Scan for the cell matching the given text and deliver its (X, Y) coordinate at center. 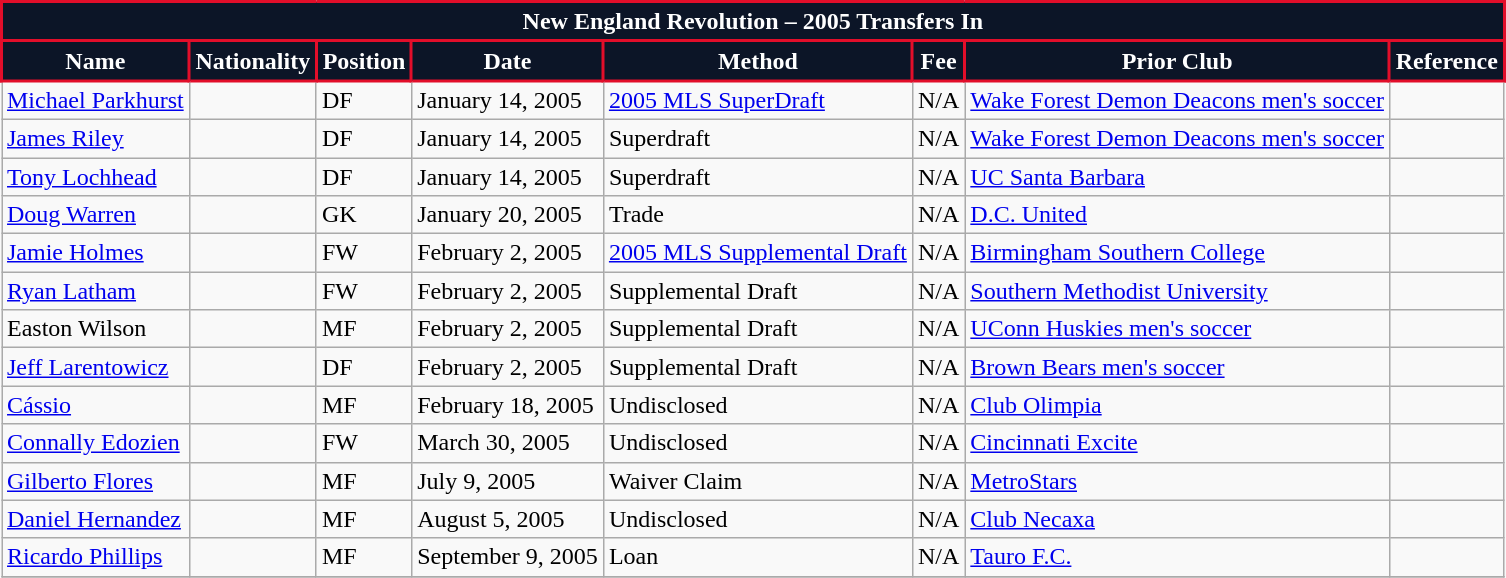
Tony Lochhead (96, 177)
Cincinnati Excite (1178, 443)
September 9, 2005 (508, 557)
Trade (758, 215)
Nationality (252, 61)
Jeff Larentowicz (96, 367)
MetroStars (1178, 481)
Daniel Hernandez (96, 519)
Fee (938, 61)
2005 MLS Supplemental Draft (758, 253)
Brown Bears men's soccer (1178, 367)
James Riley (96, 138)
February 18, 2005 (508, 405)
Gilberto Flores (96, 481)
Name (96, 61)
Club Necaxa (1178, 519)
D.C. United (1178, 215)
Date (508, 61)
Prior Club (1178, 61)
March 30, 2005 (508, 443)
2005 MLS SuperDraft (758, 100)
Easton Wilson (96, 329)
Cássio (96, 405)
Waiver Claim (758, 481)
Tauro F.C. (1178, 557)
Doug Warren (96, 215)
Ricardo Phillips (96, 557)
Position (364, 61)
August 5, 2005 (508, 519)
Connally Edozien (96, 443)
Birmingham Southern College (1178, 253)
Southern Methodist University (1178, 291)
Reference (1446, 61)
Loan (758, 557)
July 9, 2005 (508, 481)
Michael Parkhurst (96, 100)
Method (758, 61)
Club Olimpia (1178, 405)
January 20, 2005 (508, 215)
Jamie Holmes (96, 253)
GK (364, 215)
Ryan Latham (96, 291)
New England Revolution – 2005 Transfers In (754, 22)
UC Santa Barbara (1178, 177)
UConn Huskies men's soccer (1178, 329)
